Scan for the cell matching the given text and deliver its [x, y] coordinate at center. 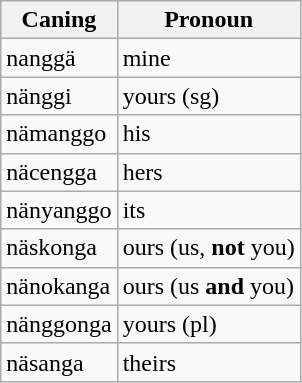
nänokanga [59, 286]
nämanggo [59, 134]
Caning [59, 20]
its [208, 210]
näcengga [59, 172]
näskonga [59, 248]
ours (us, not you) [208, 248]
ours (us and you) [208, 286]
mine [208, 58]
theirs [208, 362]
nänggonga [59, 324]
hers [208, 172]
his [208, 134]
nänggi [59, 96]
nänyanggo [59, 210]
Pronoun [208, 20]
nanggä [59, 58]
yours (sg) [208, 96]
näsanga [59, 362]
yours (pl) [208, 324]
